Scan for the cell matching the given text and deliver its (X, Y) coordinate at center. 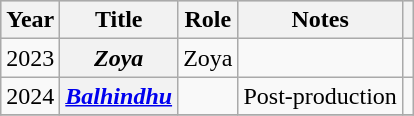
Role (208, 20)
2023 (30, 58)
2024 (30, 96)
Post-production (320, 96)
Year (30, 20)
Title (119, 20)
Notes (320, 20)
Balhindhu (119, 96)
